Output the [X, Y] coordinate of the center of the cell containing the given text.  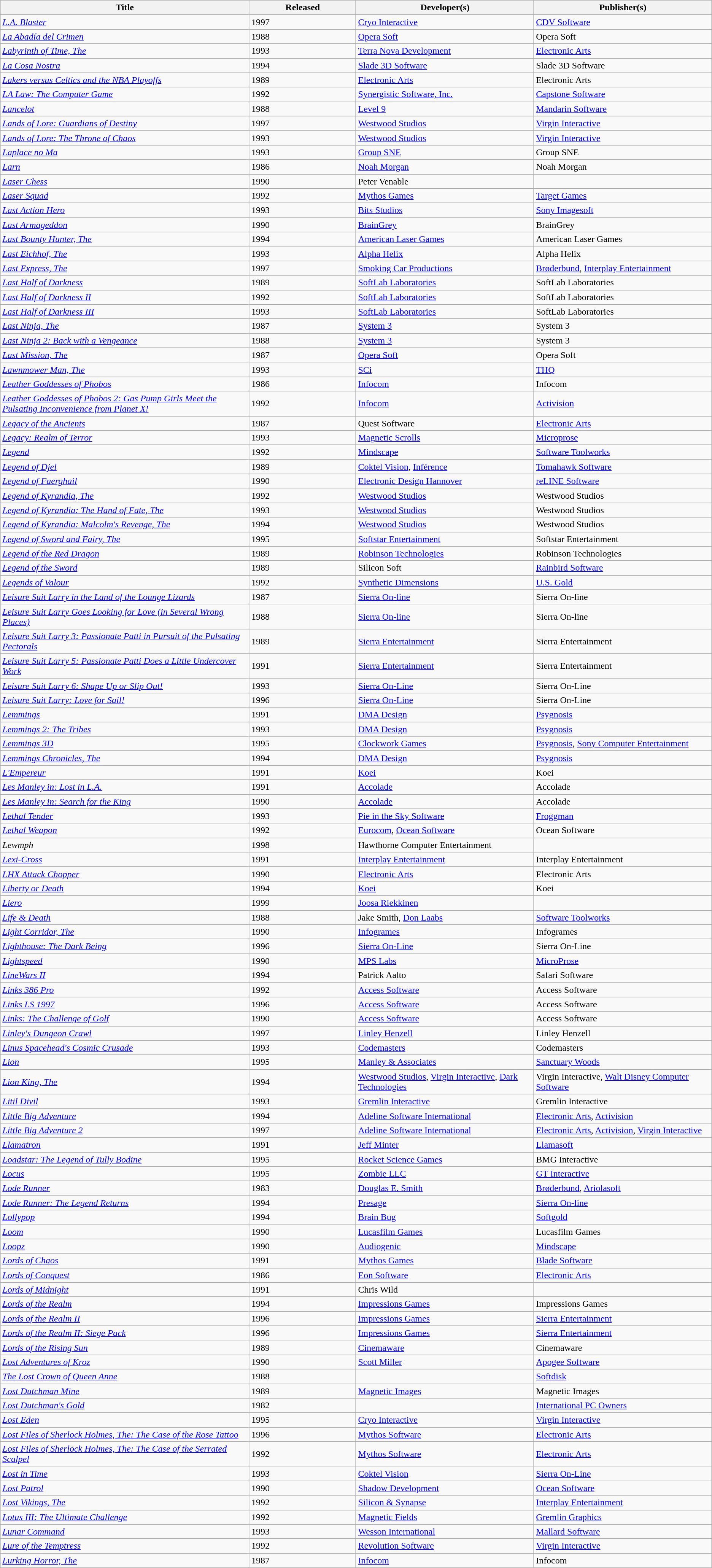
Last Action Hero [125, 210]
Synthetic Dimensions [445, 582]
Llamatron [125, 1145]
LHX Attack Chopper [125, 874]
Lurking Horror, The [125, 1560]
Electronic Arts, Activision, Virgin Interactive [623, 1130]
Scott Miller [445, 1362]
Lexi-Cross [125, 859]
La Cosa Nostra [125, 65]
Lode Runner: The Legend Returns [125, 1203]
Leisure Suit Larry 3: Passionate Patti in Pursuit of the Pulsating Pectorals [125, 641]
Patrick Aalto [445, 975]
Legend of Kyrandia: The Hand of Fate, The [125, 510]
Last Half of Darkness III [125, 312]
Last Bounty Hunter, The [125, 239]
Laser Squad [125, 196]
Lost Eden [125, 1420]
Hawthorne Computer Entertainment [445, 845]
Lure of the Temptress [125, 1546]
Laser Chess [125, 181]
Lollypop [125, 1217]
Brøderbund, Ariolasoft [623, 1188]
Lords of the Realm II: Siege Pack [125, 1333]
Quest Software [445, 423]
Lost Dutchman Mine [125, 1391]
Lemmings 3D [125, 744]
Silicon & Synapse [445, 1503]
Douglas E. Smith [445, 1188]
Eurocom, Ocean Software [445, 830]
Smoking Car Productions [445, 268]
Lost Files of Sherlock Holmes, The: The Case of the Rose Tattoo [125, 1434]
Liberty or Death [125, 888]
Microprose [623, 438]
Lost Adventures of Kroz [125, 1362]
Sanctuary Woods [623, 1062]
Lotus III: The Ultimate Challenge [125, 1517]
Lords of the Realm [125, 1304]
Leisure Suit Larry: Love for Sail! [125, 700]
Little Big Adventure [125, 1116]
Last Eichhof, The [125, 254]
Apogee Software [623, 1362]
Psygnosis, Sony Computer Entertainment [623, 744]
CDV Software [623, 22]
International PC Owners [623, 1406]
Developer(s) [445, 8]
Softdisk [623, 1376]
Lost Files of Sherlock Holmes, The: The Case of the Serrated Scalpel [125, 1454]
Legend of the Red Dragon [125, 553]
Lords of the Rising Sun [125, 1347]
Legend of Faerghail [125, 481]
Rainbird Software [623, 568]
Last Half of Darkness II [125, 297]
Legend of Kyrandia, The [125, 496]
Terra Nova Development [445, 51]
Jake Smith, Don Laabs [445, 917]
Lion King, The [125, 1082]
Last Half of Darkness [125, 283]
Lakers versus Celtics and the NBA Playoffs [125, 80]
1983 [303, 1188]
Linus Spacehead's Cosmic Crusade [125, 1048]
Lost in Time [125, 1474]
Labyrinth of Time, The [125, 51]
Lightspeed [125, 961]
Chris Wild [445, 1290]
1982 [303, 1406]
Laplace no Ma [125, 152]
Tomahawk Software [623, 467]
Presage [445, 1203]
Capstone Software [623, 94]
Magnetic Fields [445, 1517]
Leisure Suit Larry 5: Passionate Patti Does a Little Undercover Work [125, 666]
SCi [445, 369]
Last Express, The [125, 268]
Released [303, 8]
LineWars II [125, 975]
Loom [125, 1232]
Llamasoft [623, 1145]
U.S. Gold [623, 582]
Leather Goddesses of Phobos 2: Gas Pump Girls Meet the Pulsating Inconvenience from Planet X! [125, 403]
Coktel Vision, Inférence [445, 467]
Legend of Kyrandia: Malcolm's Revenge, The [125, 525]
Legends of Valour [125, 582]
Legend of Djel [125, 467]
Lost Dutchman's Gold [125, 1406]
Blade Software [623, 1261]
Westwood Studios, Virgin Interactive, Dark Technologies [445, 1082]
Leisure Suit Larry 6: Shape Up or Slip Out! [125, 686]
Pie in the Sky Software [445, 816]
Lords of Conquest [125, 1275]
Gremlin Graphics [623, 1517]
Last Armageddon [125, 225]
Links 386 Pro [125, 990]
Froggman [623, 816]
Wesson International [445, 1531]
Target Games [623, 196]
MicroProse [623, 961]
Light Corridor, The [125, 932]
reLINE Software [623, 481]
Manley & Associates [445, 1062]
Legend of the Sword [125, 568]
Brain Bug [445, 1217]
The Lost Crown of Queen Anne [125, 1376]
Last Ninja 2: Back with a Vengeance [125, 340]
Links LS 1997 [125, 1004]
Last Ninja, The [125, 326]
Litil Divil [125, 1101]
THQ [623, 369]
Les Manley in: Search for the King [125, 801]
Links: The Challenge of Golf [125, 1019]
Jeff Minter [445, 1145]
Clockwork Games [445, 744]
Lands of Lore: Guardians of Destiny [125, 123]
Title [125, 8]
GT Interactive [623, 1174]
Peter Venable [445, 181]
Brøderbund, Interplay Entertainment [623, 268]
Coktel Vision [445, 1474]
Lords of Midnight [125, 1290]
Lewmph [125, 845]
Lunar Command [125, 1531]
Legacy of the Ancients [125, 423]
Revolution Software [445, 1546]
Lords of Chaos [125, 1261]
Lemmings 2: The Tribes [125, 729]
Lethal Weapon [125, 830]
Mallard Software [623, 1531]
LA Law: The Computer Game [125, 94]
Leisure Suit Larry in the Land of the Lounge Lizards [125, 597]
Lords of the Realm II [125, 1318]
Life & Death [125, 917]
Legend of Sword and Fairy, The [125, 539]
Joosa Riekkinen [445, 903]
L'Empereur [125, 773]
Leather Goddesses of Phobos [125, 384]
Lighthouse: The Dark Being [125, 946]
Synergistic Software, Inc. [445, 94]
Lemmings Chronicles, The [125, 758]
Last Mission, The [125, 355]
Lemmings [125, 715]
Electronic Arts, Activision [623, 1116]
Lost Vikings, The [125, 1503]
L.A. Blaster [125, 22]
Lawnmower Man, The [125, 369]
Level 9 [445, 109]
Legend [125, 452]
MPS Labs [445, 961]
Silicon Soft [445, 568]
Rocket Science Games [445, 1159]
Liero [125, 903]
Lancelot [125, 109]
Lands of Lore: The Throne of Chaos [125, 138]
Virgin Interactive, Walt Disney Computer Software [623, 1082]
Little Big Adventure 2 [125, 1130]
Larn [125, 167]
Activision [623, 403]
Loopz [125, 1246]
Sony Imagesoft [623, 210]
Shadow Development [445, 1488]
Softgold [623, 1217]
Mandarin Software [623, 109]
Zombie LLC [445, 1174]
Publisher(s) [623, 8]
Electronic Design Hannover [445, 481]
1999 [303, 903]
Lethal Tender [125, 816]
La Abadía del Crimen [125, 37]
Magnetic Scrolls [445, 438]
Legacy: Realm of Terror [125, 438]
Loadstar: The Legend of Tully Bodine [125, 1159]
Bits Studios [445, 210]
Audiogenic [445, 1246]
Lost Patrol [125, 1488]
BMG Interactive [623, 1159]
Lion [125, 1062]
1998 [303, 845]
Leisure Suit Larry Goes Looking for Love (in Several Wrong Places) [125, 616]
Locus [125, 1174]
Safari Software [623, 975]
Les Manley in: Lost in L.A. [125, 787]
Lode Runner [125, 1188]
Linley's Dungeon Crawl [125, 1033]
Eon Software [445, 1275]
